Search for the cell housing the specified text and yield its [x, y] center coordinate. 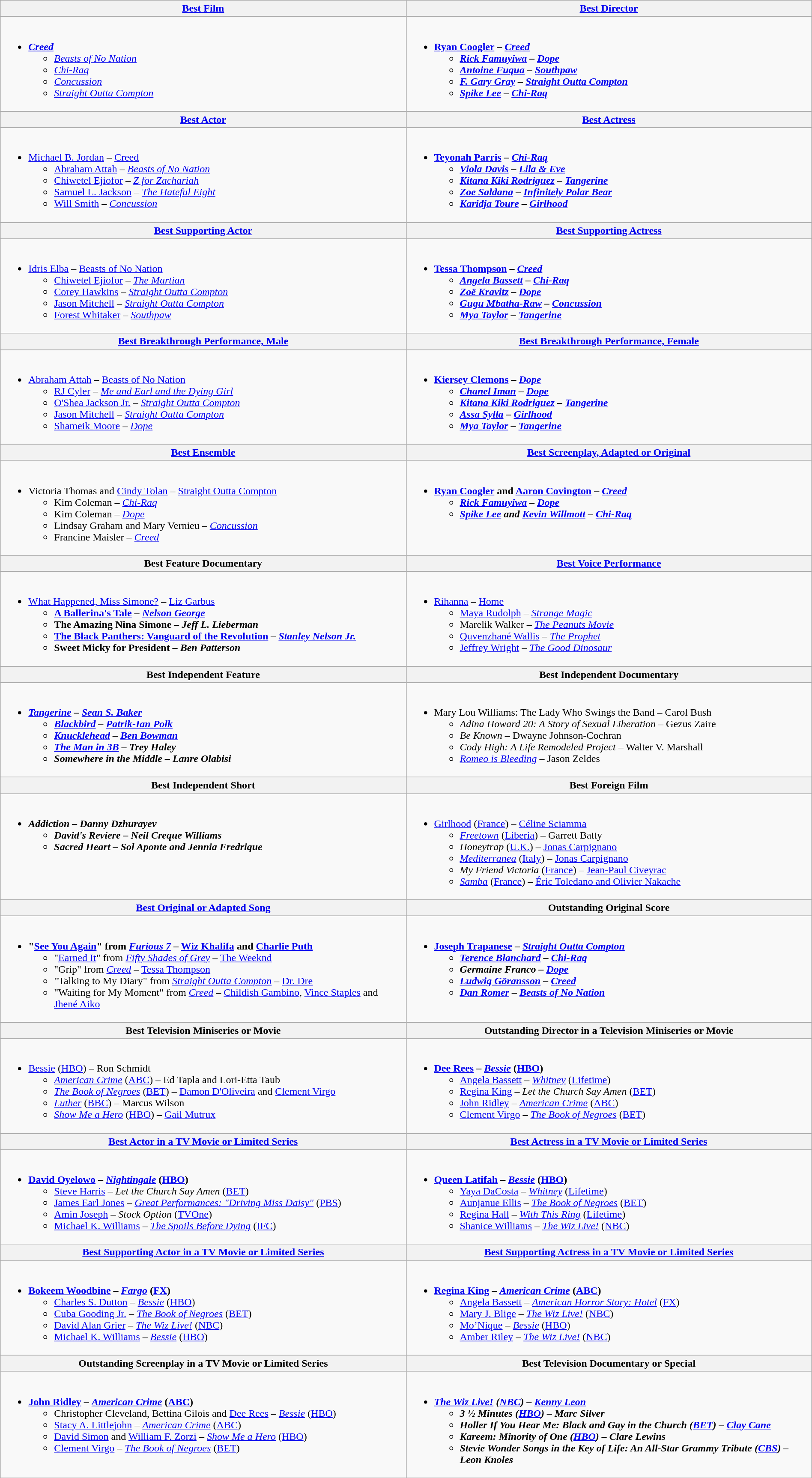
Best Actress in a TV Movie or Limited Series [609, 1141]
Outstanding Original Score [609, 908]
Best Original or Adapted Song [203, 908]
Addiction – Danny DzhurayevDavid's Reviere – Neil Creque WilliamsSacred Heart – Sol Aponte and Jennia Fredrique [203, 847]
Best Breakthrough Performance, Female [609, 341]
Kiersey Clemons – DopeChanel Iman – DopeKitana Kiki Rodriguez – TangerineAssa Sylla – GirlhoodMya Taylor – Tangerine [609, 397]
Teyonah Parris – Chi-RaqViola Davis – Lila & EveKitana Kiki Rodriguez – TangerineZoe Saldana – Infinitely Polar BearKaridja Toure – Girlhood [609, 175]
Best Feature Documentary [203, 563]
Tessa Thompson – CreedAngela Bassett – Chi-RaqZoë Kravitz – DopeGugu Mbatha-Raw – ConcussionMya Taylor – Tangerine [609, 286]
Best Supporting Actor [203, 230]
Best Independent Feature [203, 675]
Best Foreign Film [609, 785]
Ryan Coogler and Aaron Covington – CreedRick Famuyiwa – DopeSpike Lee and Kevin Willmott – Chi-Raq [609, 508]
Best Independent Short [203, 785]
Best Ensemble [203, 452]
Outstanding Director in a Television Miniseries or Movie [609, 1030]
Best Film [203, 9]
Best Television Documentary or Special [609, 1363]
Best Screenplay, Adapted or Original [609, 452]
Tangerine – Sean S. BakerBlackbird – Patrik-Ian PolkKnucklehead – Ben BowmanThe Man in 3B – Trey HaleySomewhere in the Middle – Lanre Olabisi [203, 730]
Best Breakthrough Performance, Male [203, 341]
Best Supporting Actor in a TV Movie or Limited Series [203, 1252]
Ryan Coogler – CreedRick Famuyiwa – DopeAntoine Fuqua – SouthpawF. Gary Gray – Straight Outta ComptonSpike Lee – Chi-Raq [609, 64]
Best Actor in a TV Movie or Limited Series [203, 1141]
CreedBeasts of No NationChi-RaqConcussionStraight Outta Compton [203, 64]
Best Supporting Actress in a TV Movie or Limited Series [609, 1252]
Best Actor [203, 119]
Best Independent Documentary [609, 675]
Best Voice Performance [609, 563]
Best Actress [609, 119]
Best Television Miniseries or Movie [203, 1030]
Joseph Trapanese – Straight Outta ComptonTerence Blanchard – Chi-RaqGermaine Franco – DopeLudwig Göransson – CreedDan Romer – Beasts of No Nation [609, 969]
Rihanna – HomeMaya Rudolph – Strange MagicMarelik Walker – The Peanuts MovieQuvenzhané Wallis – The ProphetJeffrey Wright – The Good Dinosaur [609, 618]
Outstanding Screenplay in a TV Movie or Limited Series [203, 1363]
Best Supporting Actress [609, 230]
Best Director [609, 9]
